Provide the (x, y) coordinate of the cell's center where the given text is located.  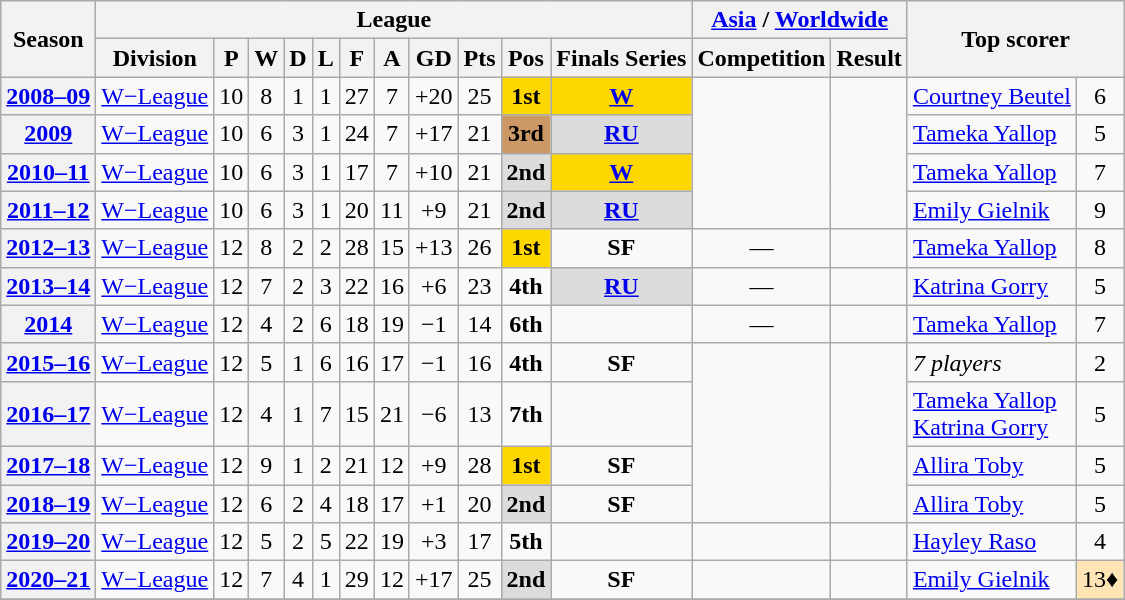
11 (392, 210)
+20 (434, 96)
2013–14 (48, 286)
13 (480, 414)
Pts (480, 58)
Competition (762, 58)
Top scorer (1015, 39)
2016–17 (48, 414)
Tameka YallopKatrina Gorry (992, 414)
Katrina Gorry (992, 286)
2015–16 (48, 362)
2020–21 (48, 580)
27 (356, 96)
3rd (526, 134)
2019–20 (48, 542)
2014 (48, 324)
2008–09 (48, 96)
D (298, 58)
League (394, 20)
29 (356, 580)
Hayley Raso (992, 542)
24 (356, 134)
2018–19 (48, 503)
+3 (434, 542)
7th (526, 414)
7 players (992, 362)
Courtney Beutel (992, 96)
Division (155, 58)
+6 (434, 286)
6th (526, 324)
13♦ (1100, 580)
2017–18 (48, 465)
Finals Series (622, 58)
+10 (434, 172)
5th (526, 542)
14 (480, 324)
A (392, 58)
+13 (434, 248)
26 (480, 248)
Pos (526, 58)
Result (869, 58)
F (356, 58)
Season (48, 39)
2010–11 (48, 172)
P (232, 58)
2009 (48, 134)
2012–13 (48, 248)
+1 (434, 503)
Asia / Worldwide (800, 20)
−6 (434, 414)
GD (434, 58)
2011–12 (48, 210)
23 (480, 286)
L (326, 58)
